Extract the (x, y) coordinate from the center of the cell holding the provided text.  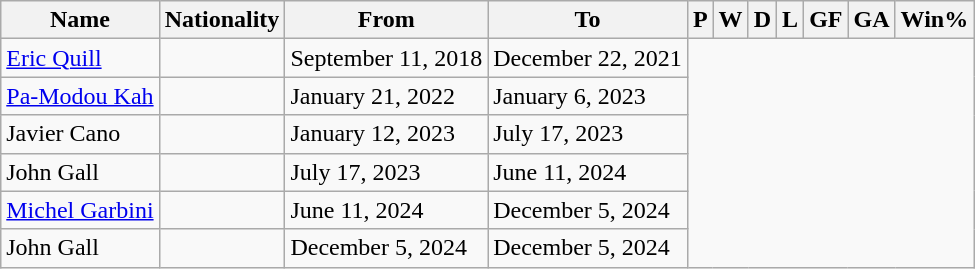
P (700, 20)
GF (826, 20)
Pa-Modou Kah (80, 96)
GA (872, 20)
January 12, 2023 (386, 134)
Eric Quill (80, 58)
Nationality (222, 20)
December 22, 2021 (588, 58)
January 6, 2023 (588, 96)
L (790, 20)
Name (80, 20)
From (386, 20)
September 11, 2018 (386, 58)
W (730, 20)
Michel Garbini (80, 210)
January 21, 2022 (386, 96)
To (588, 20)
Win% (934, 20)
Javier Cano (80, 134)
D (762, 20)
